From the cell containing the given text, extract its center point as (x, y) coordinate. 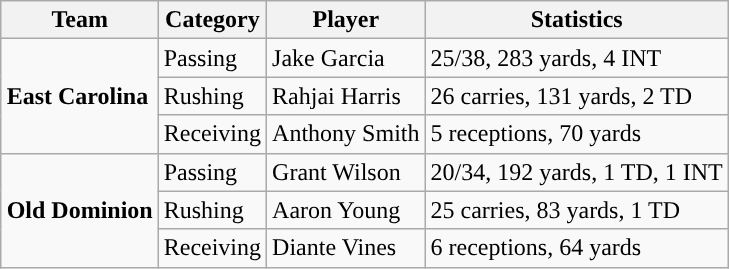
East Carolina (80, 96)
Player (346, 20)
Statistics (576, 20)
Aaron Young (346, 210)
26 carries, 131 yards, 2 TD (576, 96)
Jake Garcia (346, 58)
Anthony Smith (346, 134)
Old Dominion (80, 210)
Diante Vines (346, 248)
Team (80, 20)
5 receptions, 70 yards (576, 134)
25 carries, 83 yards, 1 TD (576, 210)
6 receptions, 64 yards (576, 248)
Rahjai Harris (346, 96)
25/38, 283 yards, 4 INT (576, 58)
Grant Wilson (346, 172)
Category (212, 20)
20/34, 192 yards, 1 TD, 1 INT (576, 172)
